Return the [x, y] coordinate for the center point of the cell that contains the specified text.  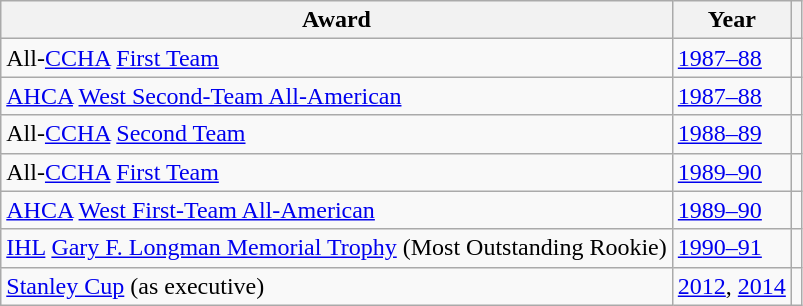
Year [732, 20]
AHCA West First-Team All-American [337, 210]
Award [337, 20]
AHCA West Second-Team All-American [337, 96]
IHL Gary F. Longman Memorial Trophy (Most Outstanding Rookie) [337, 248]
Stanley Cup (as executive) [337, 286]
All-CCHA Second Team [337, 134]
1988–89 [732, 134]
2012, 2014 [732, 286]
1990–91 [732, 248]
